Search for the cell housing the specified text and yield its (x, y) center coordinate. 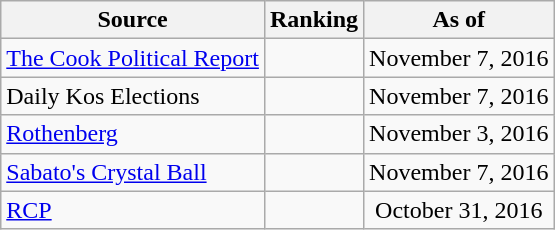
Daily Kos Elections (133, 96)
The Cook Political Report (133, 58)
RCP (133, 210)
Sabato's Crystal Ball (133, 172)
Rothenberg (133, 134)
October 31, 2016 (459, 210)
November 3, 2016 (459, 134)
As of (459, 20)
Ranking (314, 20)
Source (133, 20)
